Scan for the cell matching the given text and deliver its [x, y] coordinate at center. 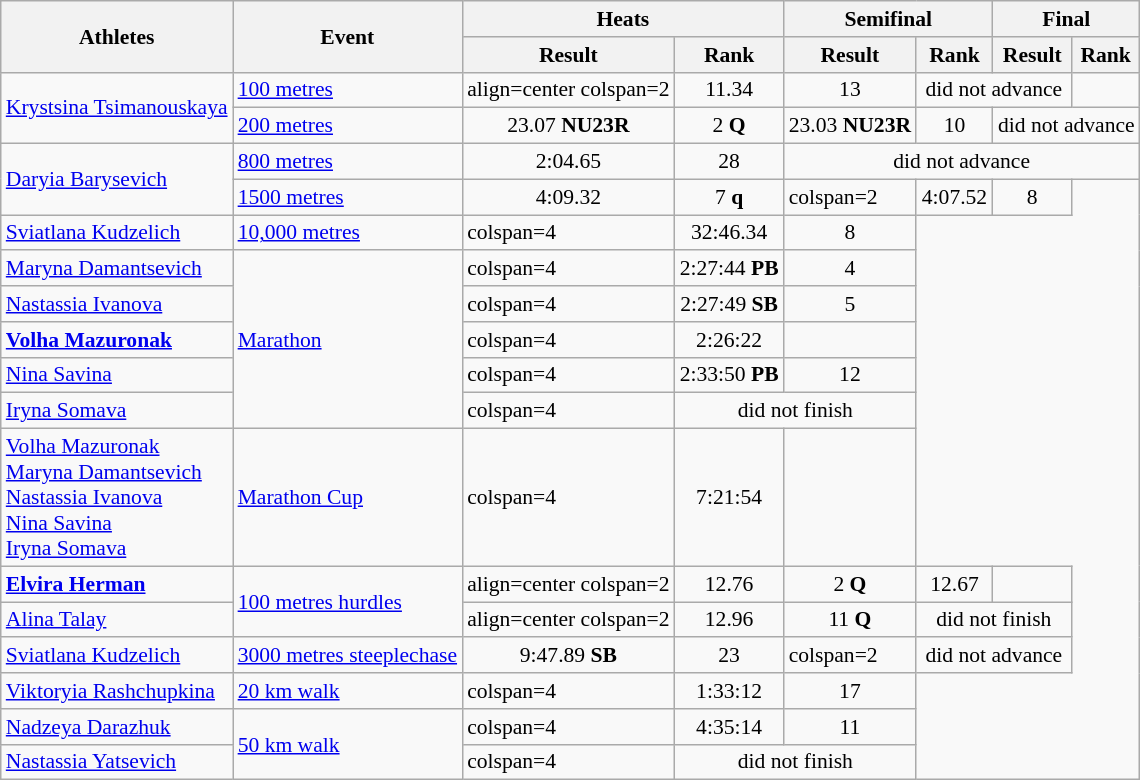
800 metres [348, 162]
12.96 [730, 620]
4:09.32 [568, 197]
Nastassia Ivanova [117, 304]
7:21:54 [730, 498]
Nina Savina [117, 375]
3000 metres steeplechase [348, 656]
50 km walk [348, 744]
200 metres [348, 126]
Event [348, 36]
Krystsina Tsimanouskaya [117, 108]
10,000 metres [348, 233]
12.67 [954, 584]
Semifinal [888, 19]
2:04.65 [568, 162]
Marathon Cup [348, 498]
Iryna Somava [117, 411]
13 [850, 90]
2:27:44 PB [730, 269]
Nadzeya Darazhuk [117, 727]
23 [730, 656]
Heats [623, 19]
4 [850, 269]
20 km walk [348, 691]
Marathon [348, 340]
Elvira Herman [117, 584]
1500 metres [348, 197]
Final [1066, 19]
12.76 [730, 584]
Volha Mazuronak [117, 340]
4:35:14 [730, 727]
10 [954, 126]
100 metres [348, 90]
11 [850, 727]
11 Q [850, 620]
100 metres hurdles [348, 602]
1:33:12 [730, 691]
23.07 NU23R [568, 126]
5 [850, 304]
32:46.34 [730, 233]
28 [730, 162]
4:07.52 [954, 197]
11.34 [730, 90]
17 [850, 691]
Viktoryia Rashchupkina [117, 691]
2:33:50 PB [730, 375]
Nastassia Yatsevich [117, 762]
Maryna Damantsevich [117, 269]
Athletes [117, 36]
Daryia Barysevich [117, 180]
Volha MazuronakMaryna DamantsevichNastassia IvanovaNina SavinaIryna Somava [117, 498]
2:26:22 [730, 340]
23.03 NU23R [850, 126]
7 q [730, 197]
Alina Talay [117, 620]
12 [850, 375]
9:47.89 SB [568, 656]
2:27:49 SB [730, 304]
